Detect which cell encompasses the target text, then output its (X, Y) center coordinate. 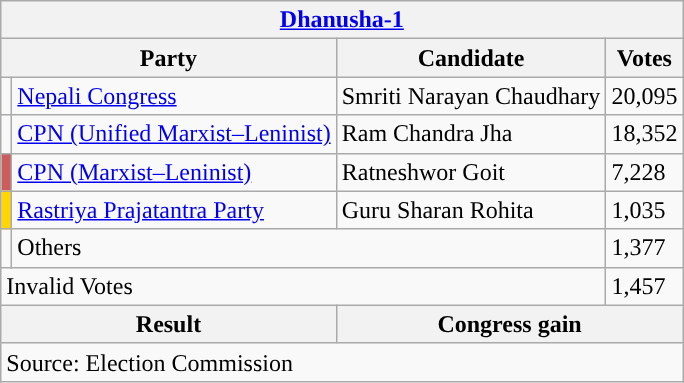
1,035 (644, 210)
Candidate (471, 58)
Invalid Votes (304, 286)
Votes (644, 58)
1,457 (644, 286)
Guru Sharan Rohita (471, 210)
Party (168, 58)
Nepali Congress (174, 96)
Rastriya Prajatantra Party (174, 210)
Congress gain (510, 324)
Ram Chandra Jha (471, 134)
18,352 (644, 134)
Smriti Narayan Chaudhary (471, 96)
20,095 (644, 96)
1,377 (644, 248)
CPN (Unified Marxist–Leninist) (174, 134)
Others (309, 248)
CPN (Marxist–Leninist) (174, 172)
Source: Election Commission (342, 362)
Result (168, 324)
Ratneshwor Goit (471, 172)
Dhanusha-1 (342, 20)
7,228 (644, 172)
